Capture the cell that displays the provided text and extract its [x, y] central coordinate. 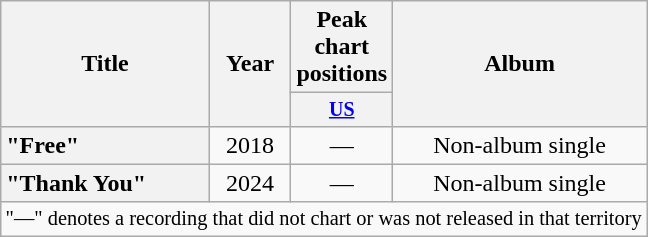
Album [520, 64]
Title [105, 64]
2024 [250, 183]
"—" denotes a recording that did not chart or was not released in that territory [324, 219]
"Free" [105, 145]
US [342, 110]
Year [250, 64]
"Thank You" [105, 183]
Peak chart positions [342, 47]
2018 [250, 145]
